Scan for the cell matching the given text and deliver its (x, y) coordinate at center. 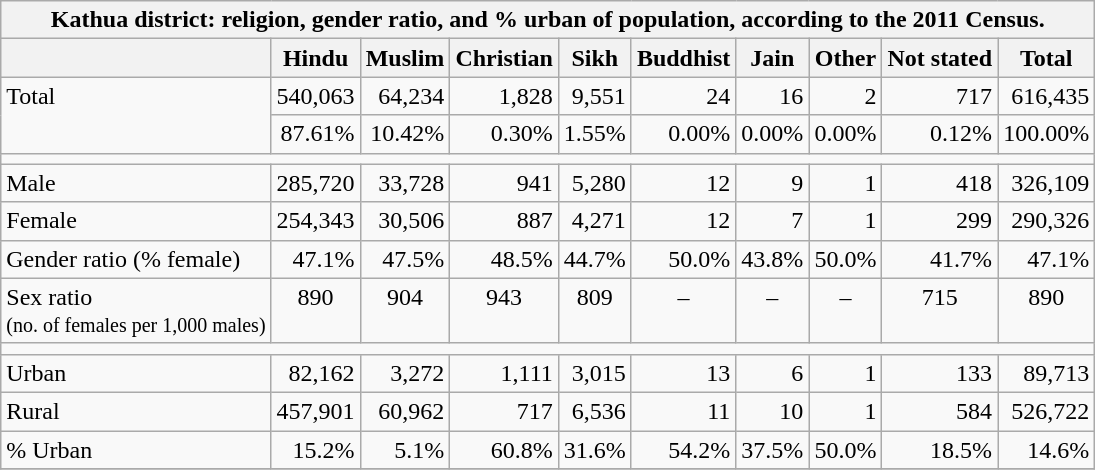
6 (772, 373)
47.5% (405, 259)
Gender ratio (% female) (136, 259)
457,901 (316, 411)
82,162 (316, 373)
87.61% (316, 134)
Not stated (940, 58)
60.8% (504, 449)
41.7% (940, 259)
Other (846, 58)
285,720 (316, 183)
3,272 (405, 373)
7 (772, 221)
11 (683, 411)
15.2% (316, 449)
Hindu (316, 58)
44.7% (594, 259)
100.00% (1046, 134)
5.1% (405, 449)
31.6% (594, 449)
16 (772, 96)
715 (940, 310)
30,506 (405, 221)
18.5% (940, 449)
1.55% (594, 134)
941 (504, 183)
326,109 (1046, 183)
5,280 (594, 183)
943 (504, 310)
Rural (136, 411)
43.8% (772, 259)
10.42% (405, 134)
1,111 (504, 373)
10 (772, 411)
Muslim (405, 58)
299 (940, 221)
904 (405, 310)
540,063 (316, 96)
0.12% (940, 134)
Kathua district: religion, gender ratio, and % urban of population, according to the 2011 Census. (548, 20)
48.5% (504, 259)
Female (136, 221)
Urban (136, 373)
14.6% (1046, 449)
33,728 (405, 183)
9 (772, 183)
254,343 (316, 221)
64,234 (405, 96)
24 (683, 96)
% Urban (136, 449)
13 (683, 373)
616,435 (1046, 96)
2 (846, 96)
Jain (772, 58)
4,271 (594, 221)
6,536 (594, 411)
9,551 (594, 96)
60,962 (405, 411)
89,713 (1046, 373)
0.30% (504, 134)
Sikh (594, 58)
3,015 (594, 373)
Buddhist (683, 58)
37.5% (772, 449)
1,828 (504, 96)
Sex ratio (no. of females per 1,000 males) (136, 310)
Male (136, 183)
418 (940, 183)
584 (940, 411)
290,326 (1046, 221)
887 (504, 221)
133 (940, 373)
526,722 (1046, 411)
54.2% (683, 449)
Christian (504, 58)
809 (594, 310)
